Extract the (x, y) coordinate from the center of the cell holding the provided text.  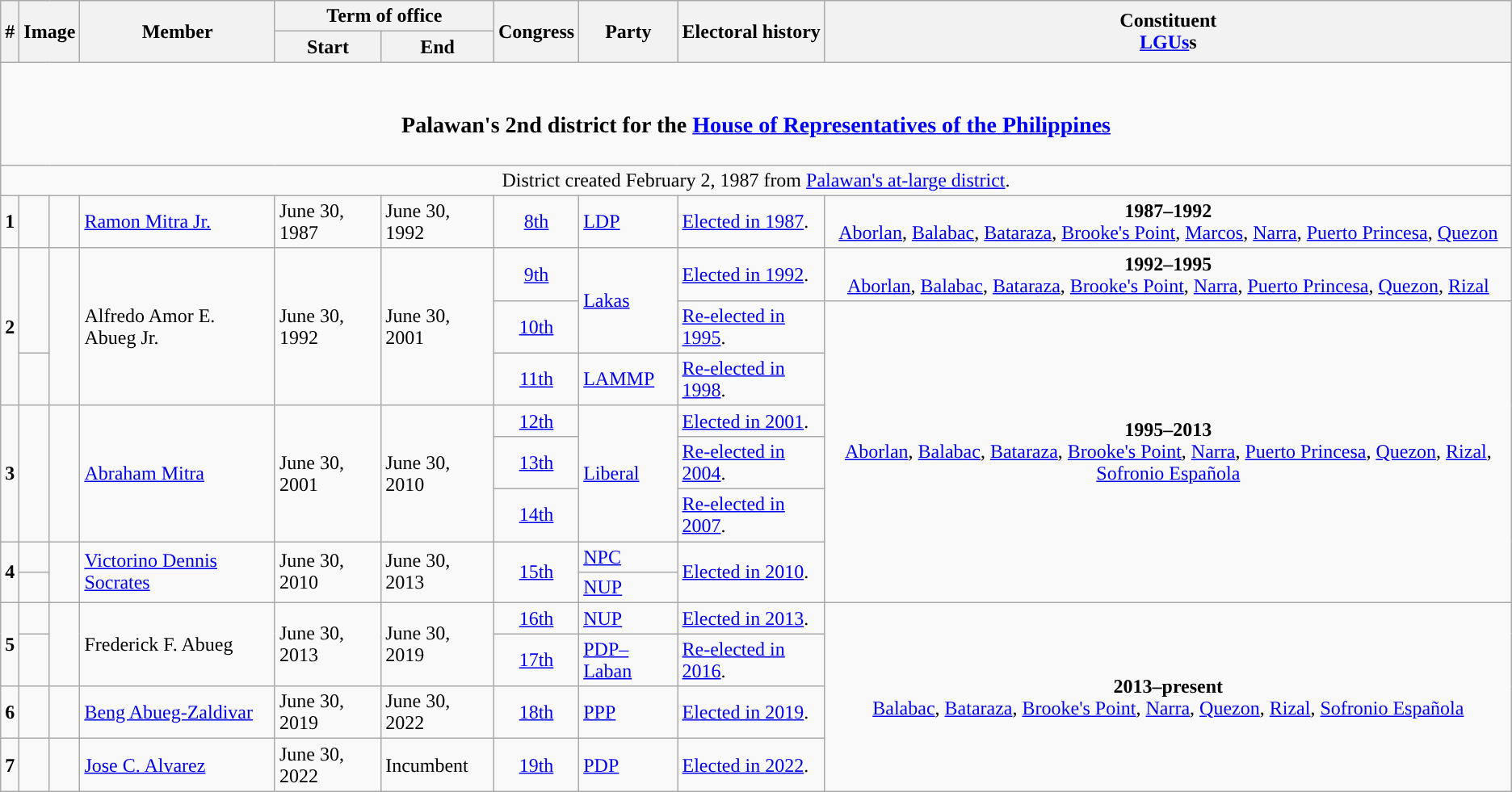
Incumbent (438, 765)
Lakas (628, 300)
Elected in 2013. (751, 618)
8th (536, 221)
16th (536, 618)
Re-elected in 1995. (751, 326)
2013–presentBalabac, Bataraza, Brooke's Point, Narra, Quezon, Rizal, Sofronio Española (1168, 698)
12th (536, 421)
NPC (628, 557)
14th (536, 515)
PDP–Laban (628, 660)
4 (10, 572)
PPP (628, 712)
Member (178, 31)
Liberal (628, 473)
Abraham Mitra (178, 473)
Victorino Dennis Socrates (178, 572)
Congress (536, 31)
1995–2013Aborlan, Balabac, Bataraza, Brooke's Point, Narra, Puerto Princesa, Quezon, Rizal, Sofronio Española (1168, 451)
Electoral history (751, 31)
Re-elected in 2016. (751, 660)
17th (536, 660)
District created February 2, 1987 from Palawan's at-large district. (756, 180)
18th (536, 712)
Elected in 1987. (751, 221)
10th (536, 326)
Party (628, 31)
Elected in 2010. (751, 572)
6 (10, 712)
LDP (628, 221)
19th (536, 765)
LAMMP (628, 379)
5 (10, 644)
Elected in 1992. (751, 274)
Term of office (384, 16)
PDP (628, 765)
Start (328, 47)
7 (10, 765)
End (438, 47)
1 (10, 221)
2 (10, 326)
June 30, 1987 (328, 221)
Ramon Mitra Jr. (178, 221)
Elected in 2022. (751, 765)
13th (536, 462)
Frederick F. Abueg (178, 644)
11th (536, 379)
Alfredo Amor E. Abueg Jr. (178, 326)
ConstituentLGUss (1168, 31)
# (10, 31)
1987–1992Aborlan, Balabac, Bataraza, Brooke's Point, Marcos, Narra, Puerto Princesa, Quezon (1168, 221)
Re-elected in 1998. (751, 379)
1992–1995Aborlan, Balabac, Bataraza, Brooke's Point, Narra, Puerto Princesa, Quezon, Rizal (1168, 274)
Elected in 2019. (751, 712)
9th (536, 274)
Image (50, 31)
Jose C. Alvarez (178, 765)
Elected in 2001. (751, 421)
Palawan's 2nd district for the House of Representatives of the Philippines (756, 113)
Beng Abueg-Zaldivar (178, 712)
15th (536, 572)
3 (10, 473)
Re-elected in 2007. (751, 515)
Re-elected in 2004. (751, 462)
